Return the (x, y) coordinate for the center point of the cell that contains the specified text.  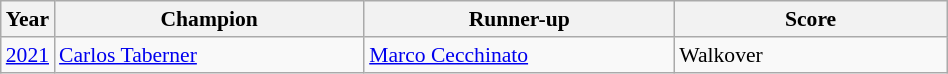
Carlos Taberner (209, 55)
Year (28, 19)
Champion (209, 19)
2021 (28, 55)
Marco Cecchinato (519, 55)
Score (810, 19)
Walkover (810, 55)
Runner-up (519, 19)
